For the text-containing cell, return its midpoint in [x, y] coordinate format. 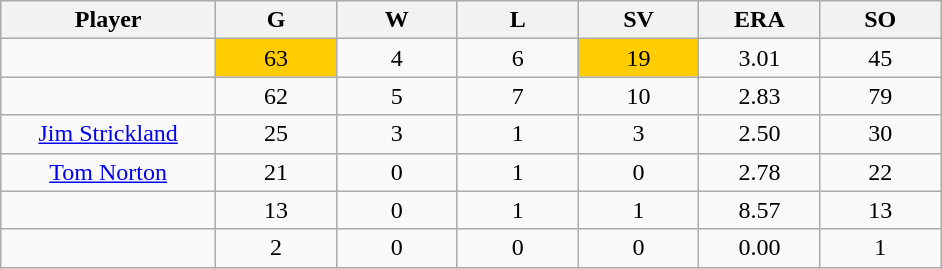
ERA [760, 20]
SO [880, 20]
2.78 [760, 172]
63 [276, 58]
10 [638, 96]
W [396, 20]
2.83 [760, 96]
79 [880, 96]
G [276, 20]
0.00 [760, 248]
2.50 [760, 134]
L [518, 20]
30 [880, 134]
Jim Strickland [108, 134]
3.01 [760, 58]
19 [638, 58]
22 [880, 172]
SV [638, 20]
25 [276, 134]
5 [396, 96]
2 [276, 248]
7 [518, 96]
6 [518, 58]
Player [108, 20]
21 [276, 172]
8.57 [760, 210]
62 [276, 96]
Tom Norton [108, 172]
45 [880, 58]
4 [396, 58]
